Provide the [x, y] coordinate of the cell's center where the given text is located.  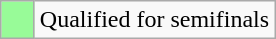
Qualified for semifinals [154, 20]
